Pinpoint the cell where the given text exists, returning its (X, Y) midpoint coordinate. 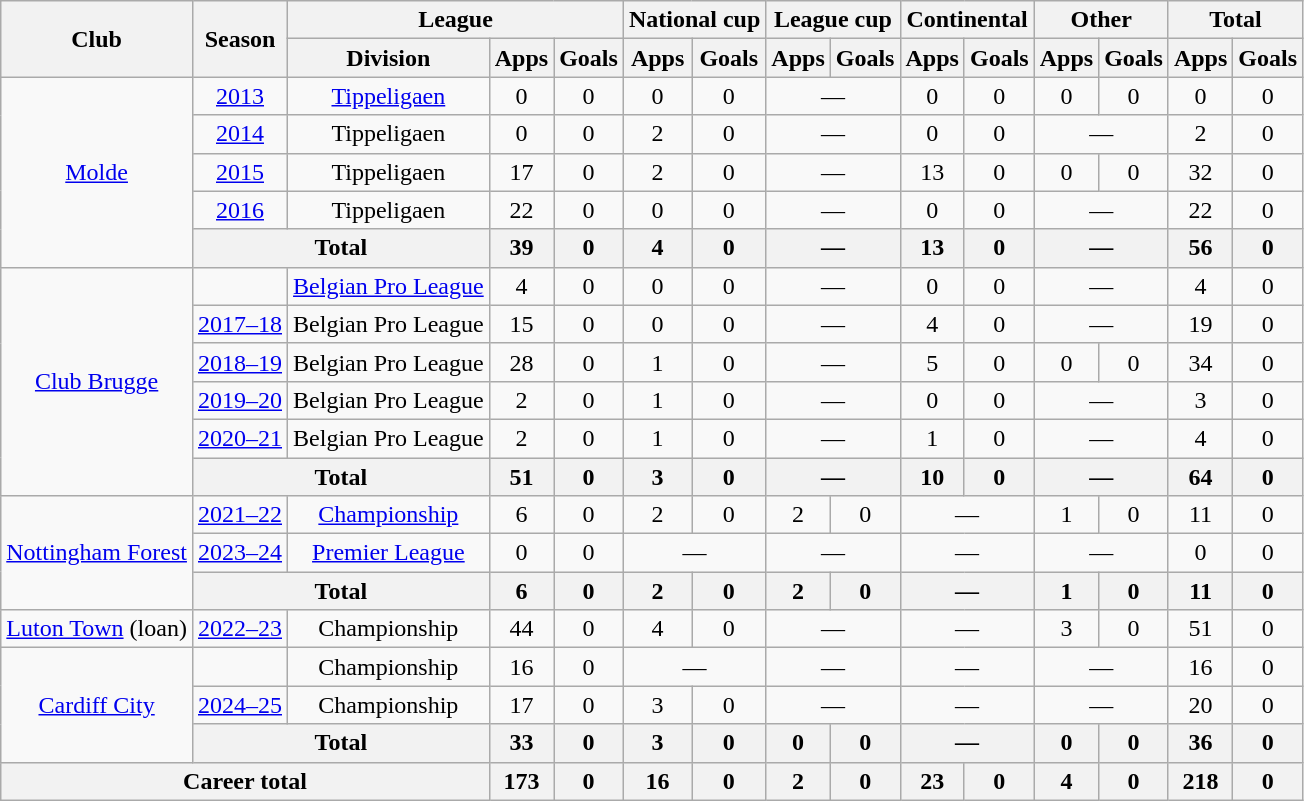
Premier League (389, 553)
2024–25 (240, 705)
Continental (967, 20)
Luton Town (loan) (97, 629)
Cardiff City (97, 705)
64 (1200, 477)
League cup (833, 20)
218 (1200, 781)
19 (1200, 324)
2013 (240, 96)
2020–21 (240, 438)
2023–24 (240, 553)
56 (1200, 248)
32 (1200, 172)
5 (932, 362)
Other (1101, 20)
15 (521, 324)
2015 (240, 172)
173 (521, 781)
2021–22 (240, 515)
Division (389, 58)
34 (1200, 362)
23 (932, 781)
36 (1200, 743)
Season (240, 39)
2019–20 (240, 400)
39 (521, 248)
2022–23 (240, 629)
2014 (240, 134)
Club Brugge (97, 381)
28 (521, 362)
33 (521, 743)
2017–18 (240, 324)
10 (932, 477)
44 (521, 629)
League (456, 20)
2016 (240, 210)
Molde (97, 172)
20 (1200, 705)
Career total (245, 781)
Club (97, 39)
National cup (694, 20)
Nottingham Forest (97, 553)
2018–19 (240, 362)
